Detect which cell encompasses the target text, then output its (X, Y) center coordinate. 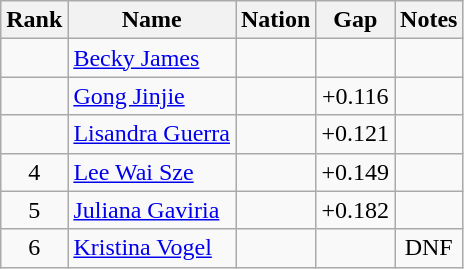
+0.121 (356, 134)
Lisandra Guerra (152, 134)
6 (34, 248)
Becky James (152, 58)
Gong Jinjie (152, 96)
4 (34, 172)
Nation (276, 20)
DNF (429, 248)
Lee Wai Sze (152, 172)
+0.182 (356, 210)
Gap (356, 20)
+0.116 (356, 96)
Juliana Gaviria (152, 210)
Rank (34, 20)
5 (34, 210)
Kristina Vogel (152, 248)
Name (152, 20)
Notes (429, 20)
+0.149 (356, 172)
